Find where the given text appears and provide that cell's center as [x, y] coordinate. 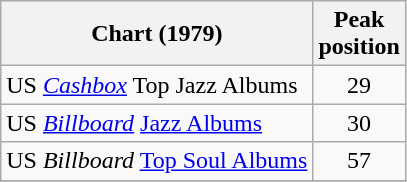
Peakposition [359, 34]
29 [359, 85]
30 [359, 123]
US Billboard Top Soul Albums [157, 161]
US Billboard Jazz Albums [157, 123]
US Cashbox Top Jazz Albums [157, 85]
57 [359, 161]
Chart (1979) [157, 34]
